Output the (X, Y) coordinate of the center of the cell containing the given text.  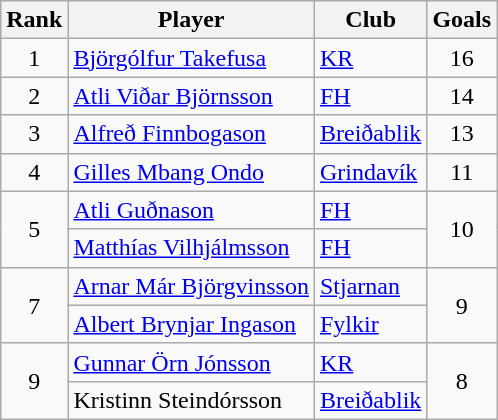
Matthías Vilhjálmsson (192, 248)
13 (462, 134)
Goals (462, 20)
11 (462, 172)
Player (192, 20)
8 (462, 381)
10 (462, 229)
Fylkir (370, 324)
Atli Guðnason (192, 210)
2 (34, 96)
Grindavík (370, 172)
Club (370, 20)
Björgólfur Takefusa (192, 58)
14 (462, 96)
Kristinn Steindórsson (192, 400)
Albert Brynjar Ingason (192, 324)
Stjarnan (370, 286)
5 (34, 229)
1 (34, 58)
Gilles Mbang Ondo (192, 172)
16 (462, 58)
Rank (34, 20)
4 (34, 172)
7 (34, 305)
Alfreð Finnbogason (192, 134)
3 (34, 134)
Atli Viðar Björnsson (192, 96)
Gunnar Örn Jónsson (192, 362)
Arnar Már Björgvinsson (192, 286)
